Capture the cell that displays the provided text and extract its (x, y) central coordinate. 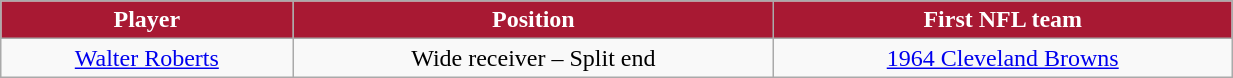
Walter Roberts (147, 58)
Player (147, 20)
Wide receiver – Split end (534, 58)
1964 Cleveland Browns (1003, 58)
Position (534, 20)
First NFL team (1003, 20)
